Find where the given text appears and provide that cell's center as (X, Y) coordinate. 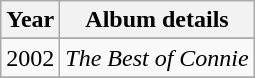
The Best of Connie (157, 58)
2002 (30, 58)
Year (30, 20)
Album details (157, 20)
